Return the [X, Y] coordinate for the center point of the cell that contains the specified text.  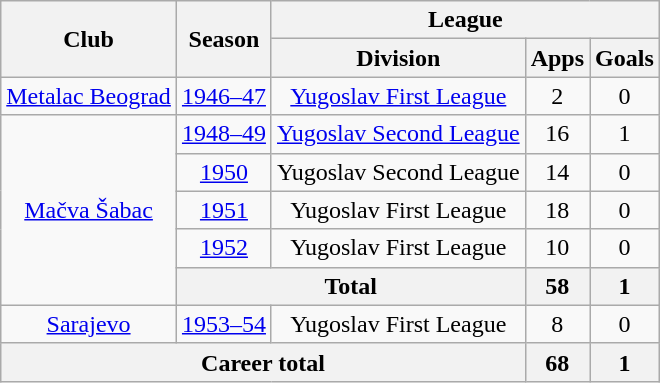
58 [557, 286]
League [465, 20]
Season [224, 39]
1948–49 [224, 134]
1952 [224, 248]
1950 [224, 172]
Apps [557, 58]
Career total [263, 362]
Division [398, 58]
8 [557, 324]
Club [89, 39]
1951 [224, 210]
Total [350, 286]
Metalac Beograd [89, 96]
Goals [625, 58]
2 [557, 96]
68 [557, 362]
1946–47 [224, 96]
14 [557, 172]
Sarajevo [89, 324]
10 [557, 248]
18 [557, 210]
Mačva Šabac [89, 210]
1953–54 [224, 324]
16 [557, 134]
